Pinpoint the cell where the given text exists, returning its [X, Y] midpoint coordinate. 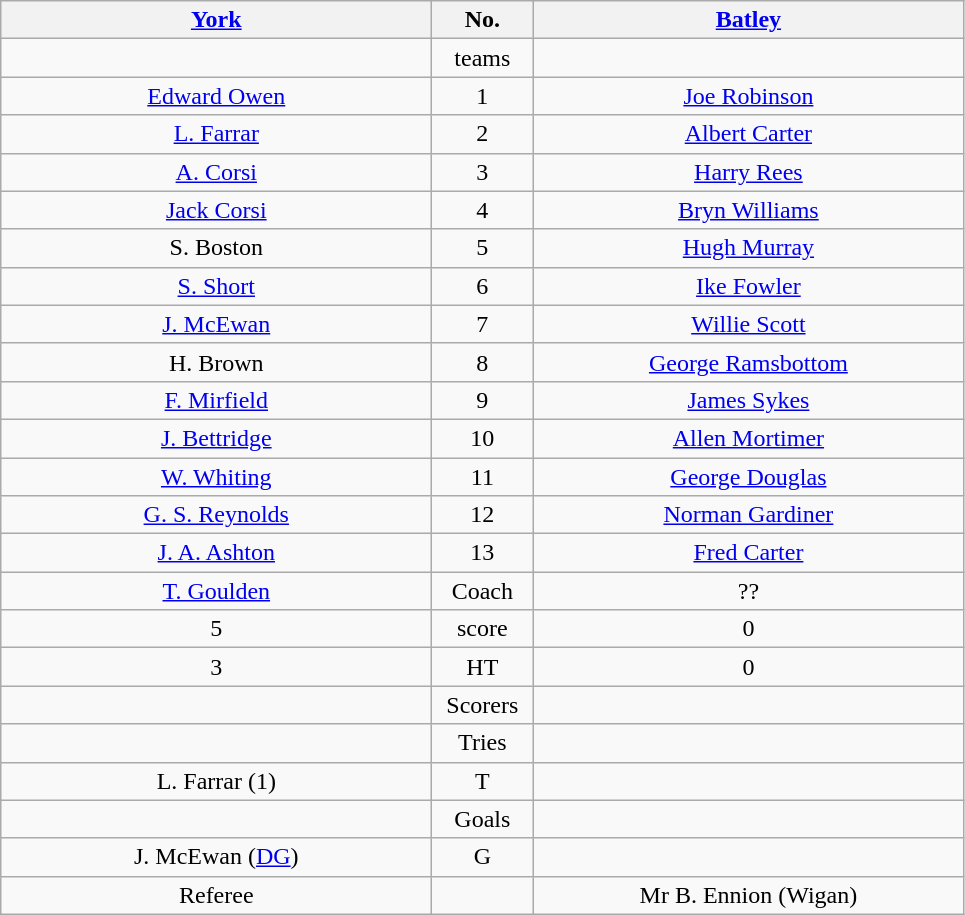
Albert Carter [748, 134]
F. Mirfield [216, 400]
score [482, 629]
J. McEwan (DG) [216, 857]
Allen Mortimer [748, 438]
S. Short [216, 286]
1 [482, 96]
7 [482, 324]
No. [482, 20]
teams [482, 58]
S. Boston [216, 248]
9 [482, 400]
Mr B. Ennion (Wigan) [748, 895]
Willie Scott [748, 324]
Coach [482, 591]
Joe Robinson [748, 96]
James Sykes [748, 400]
Referee [216, 895]
Fred Carter [748, 553]
T. Goulden [216, 591]
G [482, 857]
?? [748, 591]
Harry Rees [748, 172]
Edward Owen [216, 96]
Ike Fowler [748, 286]
8 [482, 362]
2 [482, 134]
Norman Gardiner [748, 515]
12 [482, 515]
Hugh Murray [748, 248]
L. Farrar [216, 134]
6 [482, 286]
10 [482, 438]
4 [482, 210]
W. Whiting [216, 477]
HT [482, 667]
Jack Corsi [216, 210]
Goals [482, 819]
A. Corsi [216, 172]
Batley [748, 20]
J. A. Ashton [216, 553]
H. Brown [216, 362]
George Douglas [748, 477]
Scorers [482, 705]
George Ramsbottom [748, 362]
Tries [482, 743]
11 [482, 477]
L. Farrar (1) [216, 781]
T [482, 781]
13 [482, 553]
Bryn Williams [748, 210]
J. McEwan [216, 324]
J. Bettridge [216, 438]
G. S. Reynolds [216, 515]
York [216, 20]
